Determine the (x, y) coordinate at the center of the cell enclosing the given text.  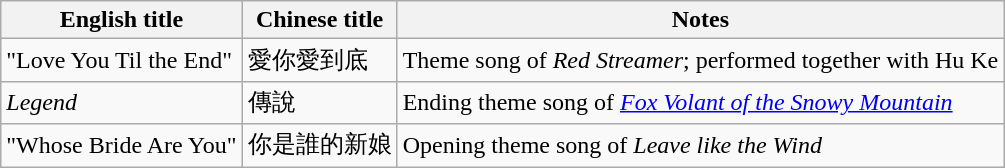
Chinese title (320, 20)
"Love You Til the End" (122, 60)
愛你愛到底 (320, 60)
你是誰的新娘 (320, 146)
Opening theme song of Leave like the Wind (700, 146)
Legend (122, 102)
"Whose Bride Are You" (122, 146)
Ending theme song of Fox Volant of the Snowy Mountain (700, 102)
English title (122, 20)
傳說 (320, 102)
Notes (700, 20)
Theme song of Red Streamer; performed together with Hu Ke (700, 60)
